Find where the given text appears and provide that cell's center as [x, y] coordinate. 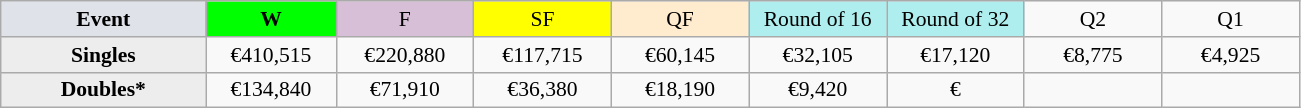
€17,120 [955, 55]
Doubles* [104, 90]
€32,105 [818, 55]
F [405, 19]
W [271, 19]
QF [680, 19]
€36,380 [543, 90]
€8,775 [1093, 55]
€9,420 [818, 90]
€220,880 [405, 55]
Singles [104, 55]
Round of 32 [955, 19]
SF [543, 19]
€117,715 [543, 55]
€134,840 [271, 90]
€71,910 [405, 90]
€410,515 [271, 55]
€60,145 [680, 55]
Event [104, 19]
€4,925 [1231, 55]
Q2 [1093, 19]
€ [955, 90]
Round of 16 [818, 19]
€18,190 [680, 90]
Q1 [1231, 19]
